Return [X, Y] of the center of cell containing provided text 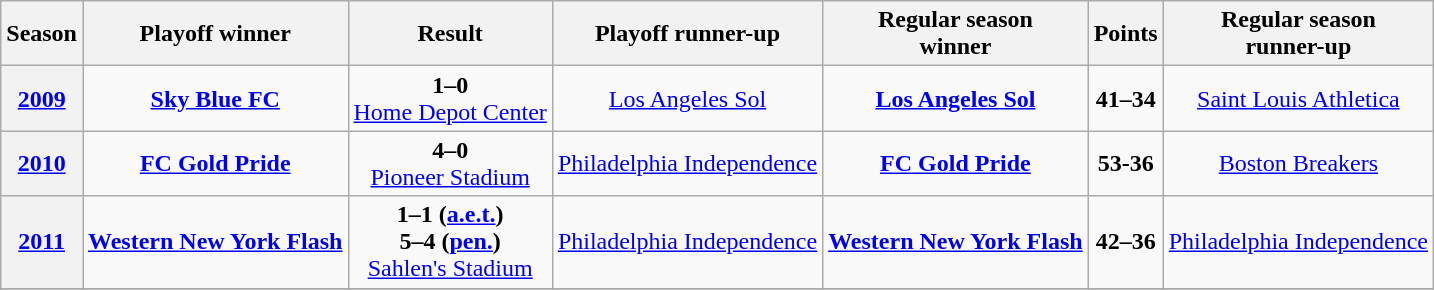
Boston Breakers [1298, 164]
Regular seasonwinner [956, 34]
Saint Louis Athletica [1298, 98]
41–34 [1126, 98]
42–36 [1126, 242]
53-36 [1126, 164]
Sky Blue FC [215, 98]
1–1 (a.e.t.)5–4 (pen.)Sahlen's Stadium [450, 242]
1–0Home Depot Center [450, 98]
Result [450, 34]
Regular seasonrunner-up [1298, 34]
Playoff winner [215, 34]
Playoff runner-up [687, 34]
Points [1126, 34]
2010 [42, 164]
2011 [42, 242]
2009 [42, 98]
Season [42, 34]
4–0Pioneer Stadium [450, 164]
